Output the [X, Y] coordinate of the center of the cell containing the given text.  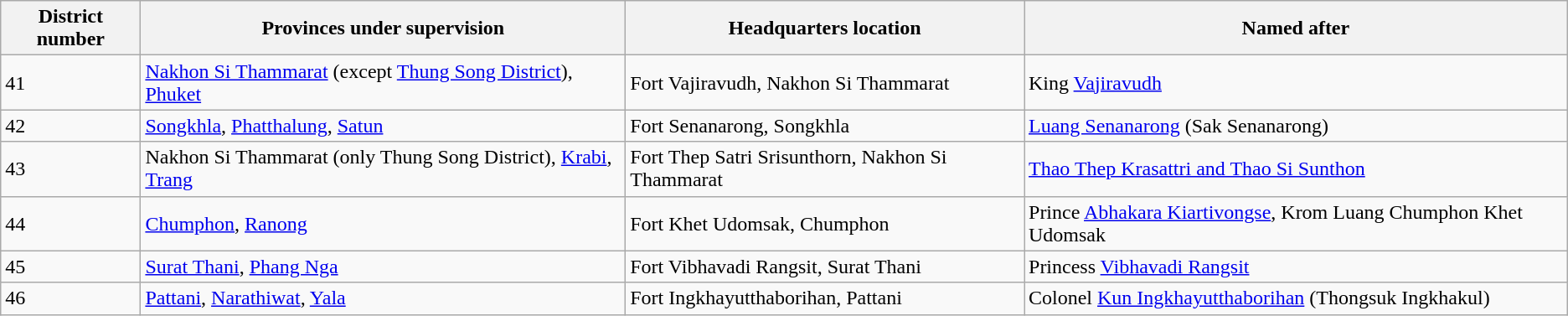
Songkhla, Phatthalung, Satun [384, 126]
Fort Vibhavadi Rangsit, Surat Thani [825, 267]
43 [70, 169]
Fort Thep Satri Srisunthorn, Nakhon Si Thammarat [825, 169]
Prince Abhakara Kiartivongse, Krom Luang Chumphon Khet Udomsak [1295, 223]
Headquarters location [825, 28]
46 [70, 298]
Thao Thep Krasattri and Thao Si Sunthon [1295, 169]
Fort Vajiravudh, Nakhon Si Thammarat [825, 82]
Nakhon Si Thammarat (except Thung Song District), Phuket [384, 82]
Nakhon Si Thammarat (only Thung Song District), Krabi, Trang [384, 169]
45 [70, 267]
Colonel Kun Ingkhayutthaborihan (Thongsuk Ingkhakul) [1295, 298]
41 [70, 82]
Luang Senanarong (Sak Senanarong) [1295, 126]
District number [70, 28]
Pattani, Narathiwat, Yala [384, 298]
Named after [1295, 28]
42 [70, 126]
Fort Khet Udomsak, Chumphon [825, 223]
Provinces under supervision [384, 28]
Chumphon, Ranong [384, 223]
Fort Senanarong, Songkhla [825, 126]
King Vajiravudh [1295, 82]
Fort Ingkhayutthaborihan, Pattani [825, 298]
Surat Thani, Phang Nga [384, 267]
44 [70, 223]
Princess Vibhavadi Rangsit [1295, 267]
